Locate the cell with the specified text and output its (x, y) center coordinate. 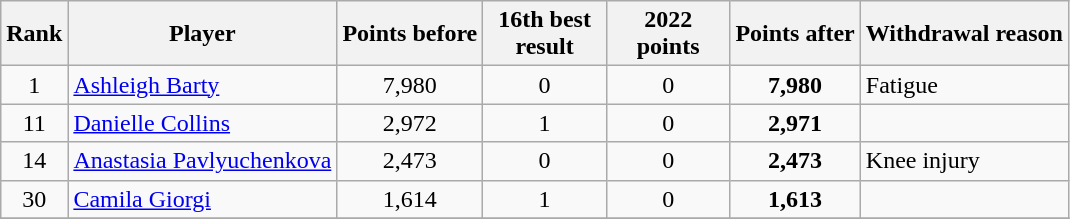
Camila Giorgi (202, 199)
Player (202, 34)
Anastasia Pavlyuchenkova (202, 161)
Knee injury (964, 161)
1,614 (410, 199)
Danielle Collins (202, 123)
Points before (410, 34)
1,613 (795, 199)
Points after (795, 34)
30 (34, 199)
11 (34, 123)
Withdrawal reason (964, 34)
14 (34, 161)
2022 points (668, 34)
2,972 (410, 123)
Ashleigh Barty (202, 85)
Rank (34, 34)
2,971 (795, 123)
16th best result (545, 34)
Fatigue (964, 85)
